Output the (X, Y) coordinate of the center of the cell containing the given text.  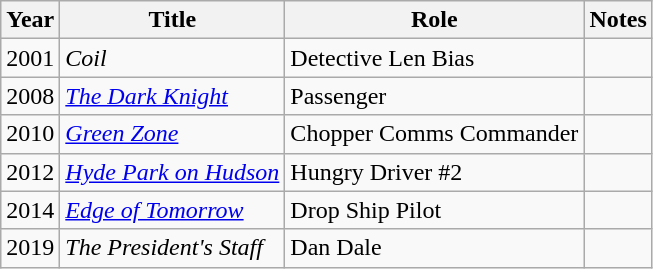
Detective Len Bias (434, 58)
Dan Dale (434, 248)
Title (172, 20)
Edge of Tomorrow (172, 210)
2001 (30, 58)
2019 (30, 248)
Passenger (434, 96)
The Dark Knight (172, 96)
Chopper Comms Commander (434, 134)
2010 (30, 134)
Notes (618, 20)
Role (434, 20)
2014 (30, 210)
Coil (172, 58)
The President's Staff (172, 248)
Green Zone (172, 134)
2008 (30, 96)
2012 (30, 172)
Hungry Driver #2 (434, 172)
Year (30, 20)
Hyde Park on Hudson (172, 172)
Drop Ship Pilot (434, 210)
